Identify which cell holds the provided text, then report its (X, Y) central coordinate. 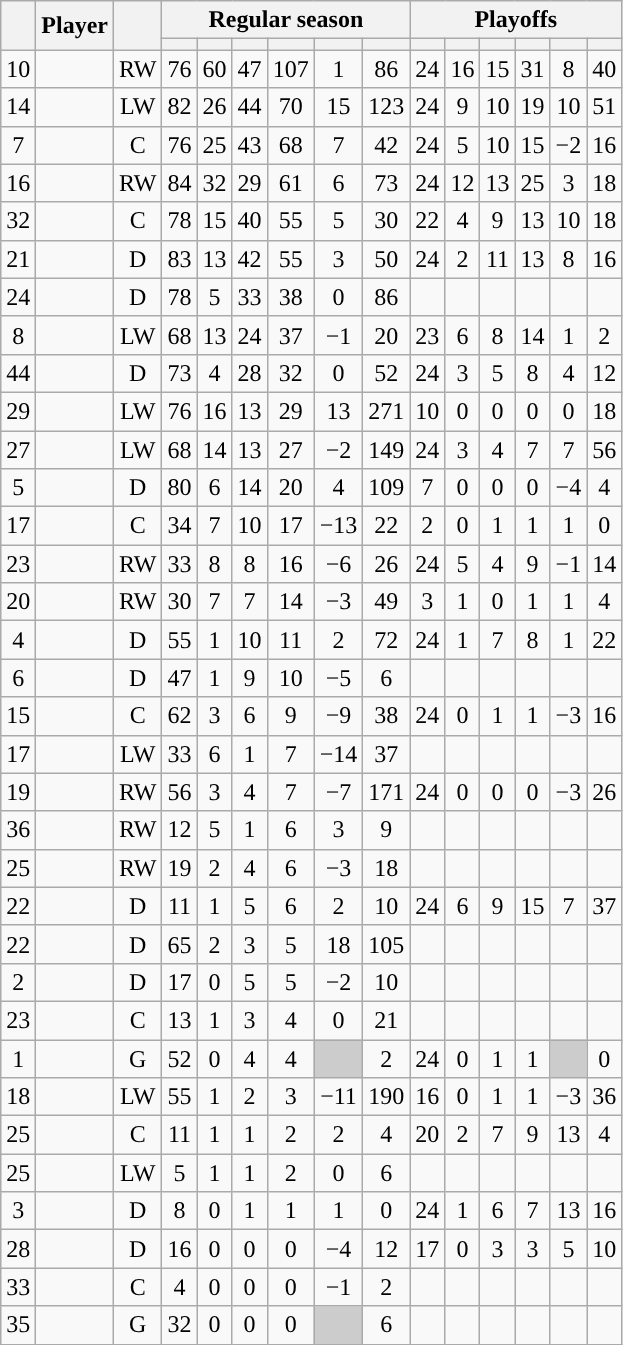
61 (290, 183)
107 (290, 69)
Regular season (286, 20)
−11 (338, 1097)
Player (75, 26)
105 (386, 944)
72 (386, 640)
49 (386, 602)
190 (386, 1097)
84 (180, 183)
62 (180, 716)
−5 (338, 678)
35 (18, 1325)
149 (386, 449)
271 (386, 411)
171 (386, 792)
123 (386, 107)
−13 (338, 526)
82 (180, 107)
31 (532, 69)
65 (180, 944)
Playoffs (516, 20)
−9 (338, 716)
43 (250, 145)
34 (180, 526)
70 (290, 107)
−7 (338, 792)
60 (214, 69)
−6 (338, 564)
−14 (338, 754)
51 (604, 107)
80 (180, 488)
83 (180, 259)
109 (386, 488)
50 (386, 259)
